Search for the cell housing the specified text and yield its (X, Y) center coordinate. 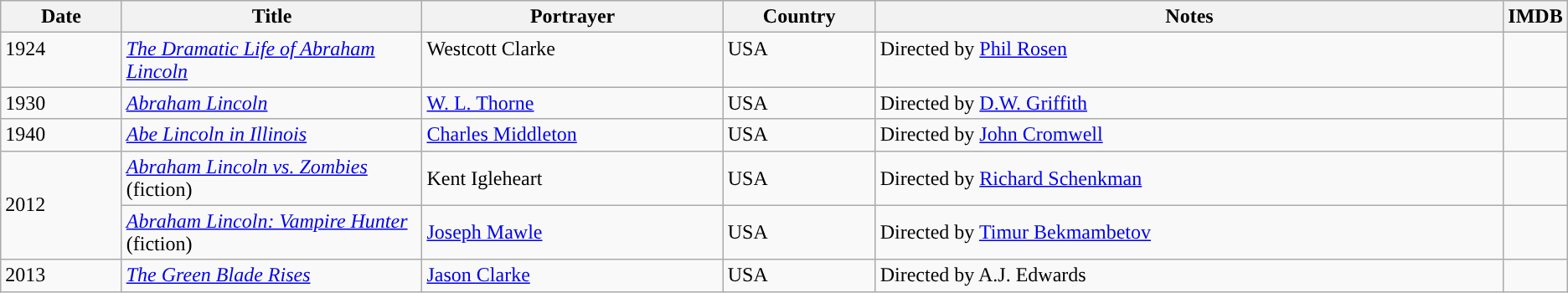
Directed by John Cromwell (1189, 135)
2013 (61, 275)
Kent Igleheart (573, 177)
Joseph Mawle (573, 233)
Directed by A.J. Edwards (1189, 275)
The Green Blade Rises (271, 275)
Notes (1189, 17)
IMDB (1535, 17)
Abraham Lincoln vs. Zombies (fiction) (271, 177)
Directed by D.W. Griffith (1189, 103)
W. L. Thorne (573, 103)
Date (61, 17)
1940 (61, 135)
1930 (61, 103)
Directed by Richard Schenkman (1189, 177)
Directed by Timur Bekmambetov (1189, 233)
Abraham Lincoln: Vampire Hunter (fiction) (271, 233)
Abe Lincoln in Illinois (271, 135)
Country (799, 17)
Title (271, 17)
Abraham Lincoln (271, 103)
The Dramatic Life of Abraham Lincoln (271, 60)
2012 (61, 205)
1924 (61, 60)
Jason Clarke (573, 275)
Portrayer (573, 17)
Charles Middleton (573, 135)
Directed by Phil Rosen (1189, 60)
Westcott Clarke (573, 60)
